Identify which cell holds the provided text, then report its (X, Y) central coordinate. 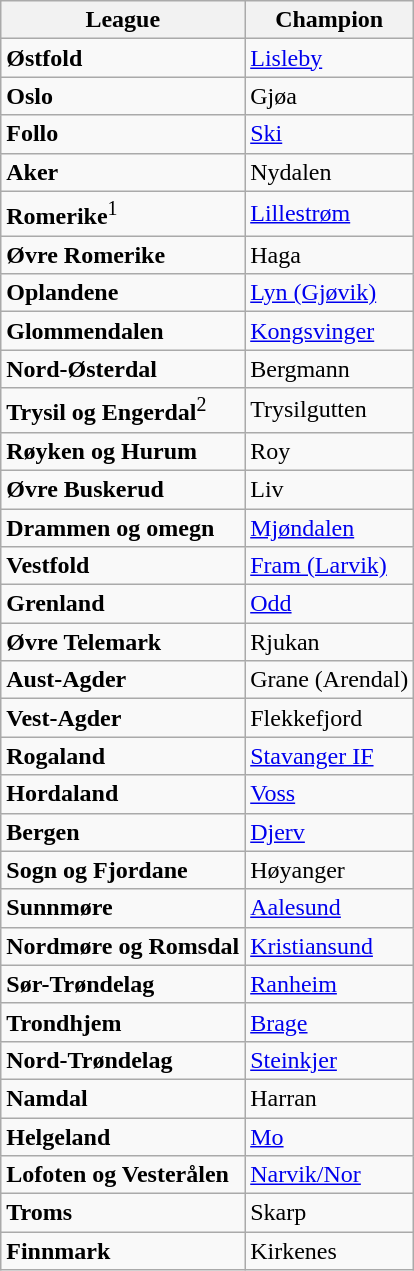
Mjøndalen (330, 528)
Sogn og Fjordane (123, 870)
Bergen (123, 832)
Bergmann (330, 369)
Nordmøre og Romsdal (123, 946)
Trysilgutten (330, 410)
Aust-Agder (123, 680)
Glommendalen (123, 331)
Trondhjem (123, 1022)
Vestfold (123, 566)
Liv (330, 489)
Roy (330, 451)
Romerike1 (123, 214)
Østfold (123, 58)
Odd (330, 604)
Harran (330, 1098)
Rogaland (123, 756)
Skarp (330, 1213)
Nydalen (330, 172)
Lisleby (330, 58)
Champion (330, 20)
Øvre Buskerud (123, 489)
Grane (Arendal) (330, 680)
League (123, 20)
Nord-Østerdal (123, 369)
Lillestrøm (330, 214)
Høyanger (330, 870)
Lofoten og Vesterålen (123, 1175)
Djerv (330, 832)
Vest-Agder (123, 718)
Kongsvinger (330, 331)
Kristiansund (330, 946)
Aalesund (330, 908)
Gjøa (330, 96)
Sør-Trøndelag (123, 984)
Fram (Larvik) (330, 566)
Aker (123, 172)
Hordaland (123, 794)
Oplandene (123, 293)
Trysil og Engerdal2 (123, 410)
Haga (330, 255)
Troms (123, 1213)
Øvre Romerike (123, 255)
Oslo (123, 96)
Mo (330, 1137)
Røyken og Hurum (123, 451)
Stavanger IF (330, 756)
Grenland (123, 604)
Voss (330, 794)
Lyn (Gjøvik) (330, 293)
Follo (123, 134)
Ski (330, 134)
Øvre Telemark (123, 642)
Ranheim (330, 984)
Steinkjer (330, 1060)
Namdal (123, 1098)
Flekkefjord (330, 718)
Brage (330, 1022)
Finnmark (123, 1251)
Rjukan (330, 642)
Nord-Trøndelag (123, 1060)
Helgeland (123, 1137)
Sunnmøre (123, 908)
Drammen og omegn (123, 528)
Narvik/Nor (330, 1175)
Kirkenes (330, 1251)
